For the text-containing cell, return its midpoint in [X, Y] coordinate format. 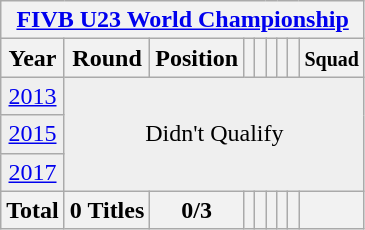
2015 [33, 134]
Year [33, 58]
Didn't Qualify [214, 134]
Round [107, 58]
0/3 [197, 210]
2017 [33, 172]
Squad [332, 58]
FIVB U23 World Championship [183, 20]
0 Titles [107, 210]
Position [197, 58]
2013 [33, 96]
Total [33, 210]
